Scan for the cell matching the given text and deliver its (x, y) coordinate at center. 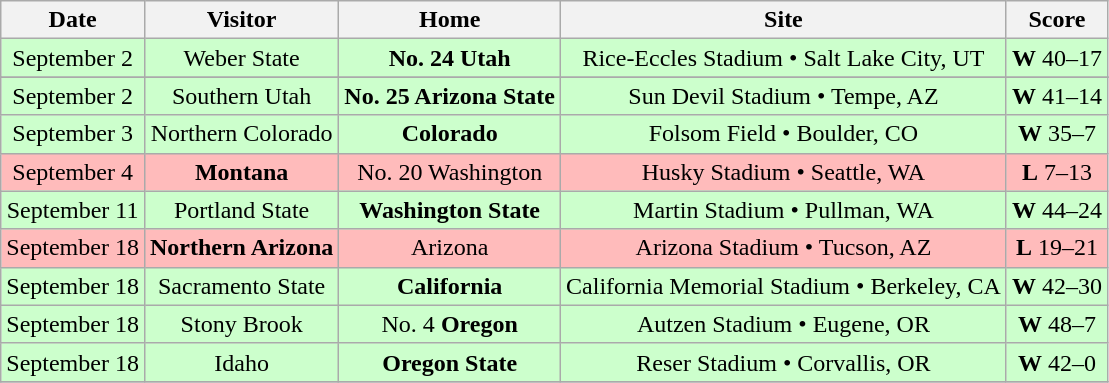
Rice-Eccles Stadium • Salt Lake City, UT (784, 58)
Autzen Stadium • Eugene, OR (784, 324)
No. 20 Washington (450, 172)
No. 25 Arizona State (450, 96)
Colorado (450, 134)
W 35–7 (1056, 134)
L 19–21 (1056, 248)
Site (784, 20)
Arizona (450, 248)
Southern Utah (241, 96)
Idaho (241, 362)
W 48–7 (1056, 324)
California (450, 286)
Martin Stadium • Pullman, WA (784, 210)
September 4 (73, 172)
September 3 (73, 134)
Husky Stadium • Seattle, WA (784, 172)
W 42–0 (1056, 362)
Northern Arizona (241, 248)
Home (450, 20)
Visitor (241, 20)
Reser Stadium • Corvallis, OR (784, 362)
Washington State (450, 210)
Folsom Field • Boulder, CO (784, 134)
W 41–14 (1056, 96)
L 7–13 (1056, 172)
Oregon State (450, 362)
Date (73, 20)
W 42–30 (1056, 286)
Weber State (241, 58)
Montana (241, 172)
W 44–24 (1056, 210)
Stony Brook (241, 324)
W 40–17 (1056, 58)
No. 24 Utah (450, 58)
September 11 (73, 210)
No. 4 Oregon (450, 324)
Arizona Stadium • Tucson, AZ (784, 248)
Northern Colorado (241, 134)
California Memorial Stadium • Berkeley, CA (784, 286)
Score (1056, 20)
Sacramento State (241, 286)
Portland State (241, 210)
Sun Devil Stadium • Tempe, AZ (784, 96)
